Detect which cell encompasses the target text, then output its (X, Y) center coordinate. 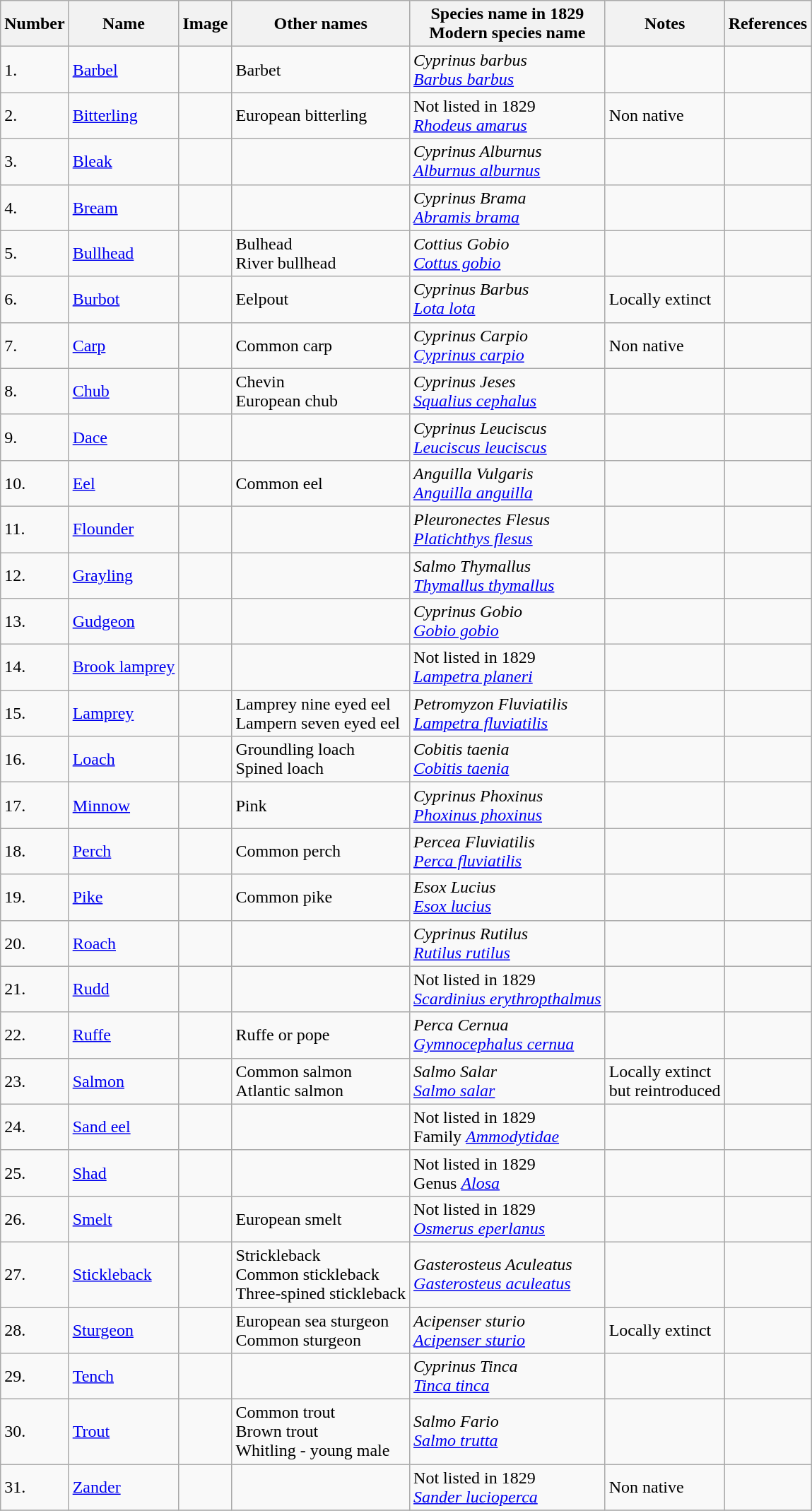
Not listed in 1829Scardinius erythropthalmus (507, 989)
29. (35, 1377)
Common salmonAtlantic salmon (321, 1081)
StricklebackCommon sticklebackThree-spined stickleback (321, 1274)
7. (35, 345)
Roach (124, 943)
31. (35, 1487)
1. (35, 69)
Loach (124, 759)
15. (35, 714)
20. (35, 943)
Bullhead (124, 253)
Common perch (321, 851)
22. (35, 1035)
Eelpout (321, 300)
Gudgeon (124, 622)
Bleak (124, 161)
Eel (124, 483)
Not listed in 1829Family Ammodytidae (507, 1127)
21. (35, 989)
26. (35, 1218)
Anguilla VulgarisAnguilla anguilla (507, 483)
Other names (321, 24)
Tench (124, 1377)
Bream (124, 208)
Not listed in 1829Osmerus eperlanus (507, 1218)
BulheadRiver bullhead (321, 253)
Ruffe or pope (321, 1035)
Burbot (124, 300)
Zander (124, 1487)
Lamprey (124, 714)
Acipenser sturioAcipenser sturio (507, 1330)
Trout (124, 1432)
28. (35, 1330)
Name (124, 24)
Cyprinus BramaAbramis brama (507, 208)
Lamprey nine eyed eelLampern seven eyed eel (321, 714)
4. (35, 208)
Ruffe (124, 1035)
11. (35, 529)
19. (35, 898)
Perca Cernua Gymnocephalus cernua (507, 1035)
Cyprinus RutilusRutilus rutilus (507, 943)
Cyprinus AlburnusAlburnus alburnus (507, 161)
Cobitis taeniaCobitis taenia (507, 759)
Not listed in 1829Rhodeus amarus (507, 116)
27. (35, 1274)
14. (35, 667)
Flounder (124, 529)
Cyprinus JesesSqualius cephalus (507, 392)
Sand eel (124, 1127)
18. (35, 851)
Common carp (321, 345)
Rudd (124, 989)
Not listed in 1829Sander lucioperca (507, 1487)
Common troutBrown troutWhitling - young male (321, 1432)
24. (35, 1127)
10. (35, 483)
12. (35, 575)
Common eel (321, 483)
Locally extinctbut reintroduced (664, 1081)
Carp (124, 345)
Not listed in 1829Genus Alosa (507, 1173)
Shad (124, 1173)
Pike (124, 898)
8. (35, 392)
25. (35, 1173)
European sea sturgeonCommon sturgeon (321, 1330)
Cyprinus barbusBarbus barbus (507, 69)
30. (35, 1432)
Barbel (124, 69)
Salmon (124, 1081)
3. (35, 161)
Pleuronectes FlesusPlatichthys flesus (507, 529)
References (767, 24)
Species name in 1829Modern species name (507, 24)
Smelt (124, 1218)
Cyprinus BarbusLota lota (507, 300)
Sturgeon (124, 1330)
Number (35, 24)
Petromyzon FluviatilisLampetra fluviatilis (507, 714)
Cyprinus CarpioCyprinus carpio (507, 345)
Bitterling (124, 116)
Esox LuciusEsox lucius (507, 898)
Cyprinus PhoxinusPhoxinus phoxinus (507, 806)
2. (35, 116)
Salmo SalarSalmo salar (507, 1081)
13. (35, 622)
Perch (124, 851)
17. (35, 806)
Notes (664, 24)
5. (35, 253)
Cottius GobioCottus gobio (507, 253)
Gasterosteus AculeatusGasterosteus aculeatus (507, 1274)
Groundling loachSpined loach (321, 759)
Common pike (321, 898)
16. (35, 759)
ChevinEuropean chub (321, 392)
European bitterling (321, 116)
Image (205, 24)
Grayling (124, 575)
9. (35, 437)
European smelt (321, 1218)
Brook lamprey (124, 667)
Percea FluviatilisPerca fluviatilis (507, 851)
Dace (124, 437)
23. (35, 1081)
Not listed in 1829Lampetra planeri (507, 667)
6. (35, 300)
Chub (124, 392)
Stickleback (124, 1274)
Barbet (321, 69)
Cyprinus TincaTinca tinca (507, 1377)
Minnow (124, 806)
Cyprinus GobioGobio gobio (507, 622)
Pink (321, 806)
Salmo ThymallusThymallus thymallus (507, 575)
Salmo FarioSalmo trutta (507, 1432)
Cyprinus LeuciscusLeuciscus leuciscus (507, 437)
